Determine the [x, y] coordinate at the center of the cell enclosing the given text.  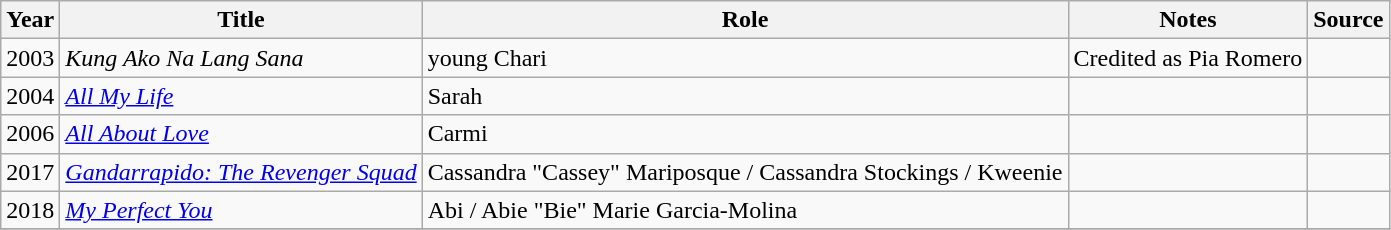
My Perfect You [241, 210]
Kung Ako Na Lang Sana [241, 58]
Role [745, 20]
2006 [30, 134]
Abi / Abie "Bie" Marie Garcia-Molina [745, 210]
Sarah [745, 96]
2017 [30, 172]
All About Love [241, 134]
Year [30, 20]
Cassandra "Cassey" Mariposque / Cassandra Stockings / Kweenie [745, 172]
Title [241, 20]
Gandarrapido: The Revenger Squad [241, 172]
All My Life [241, 96]
Credited as Pia Romero [1188, 58]
Carmi [745, 134]
Notes [1188, 20]
2018 [30, 210]
2003 [30, 58]
Source [1348, 20]
2004 [30, 96]
young Chari [745, 58]
